Capture the cell that displays the provided text and extract its [x, y] central coordinate. 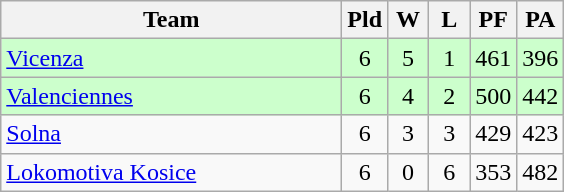
353 [494, 172]
2 [450, 96]
L [450, 20]
1 [450, 58]
Lokomotiva Kosice [172, 172]
Team [172, 20]
Vicenza [172, 58]
5 [408, 58]
Pld [365, 20]
396 [540, 58]
500 [494, 96]
429 [494, 134]
PF [494, 20]
W [408, 20]
4 [408, 96]
PA [540, 20]
461 [494, 58]
Valenciennes [172, 96]
482 [540, 172]
442 [540, 96]
Solna [172, 134]
423 [540, 134]
0 [408, 172]
